Output the (X, Y) coordinate of the center of the cell containing the given text.  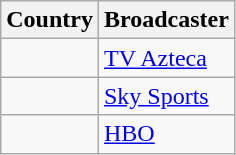
TV Azteca (166, 58)
HBO (166, 134)
Sky Sports (166, 96)
Country (50, 20)
Broadcaster (166, 20)
